Extract the [X, Y] coordinate from the center of the cell holding the provided text.  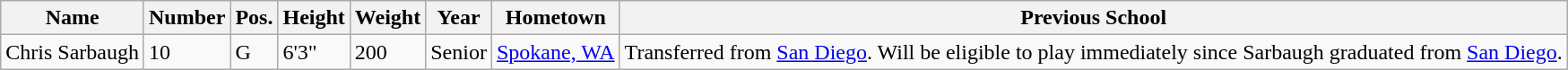
Year [459, 18]
G [255, 52]
Pos. [255, 18]
Previous School [1094, 18]
Weight [387, 18]
10 [186, 52]
Transferred from San Diego. Will be eligible to play immediately since Sarbaugh graduated from San Diego. [1094, 52]
Height [314, 18]
200 [387, 52]
Number [186, 18]
6'3" [314, 52]
Senior [459, 52]
Spokane, WA [556, 52]
Hometown [556, 18]
Name [73, 18]
Chris Sarbaugh [73, 52]
